Determine the (x, y) coordinate at the center of the cell enclosing the given text.  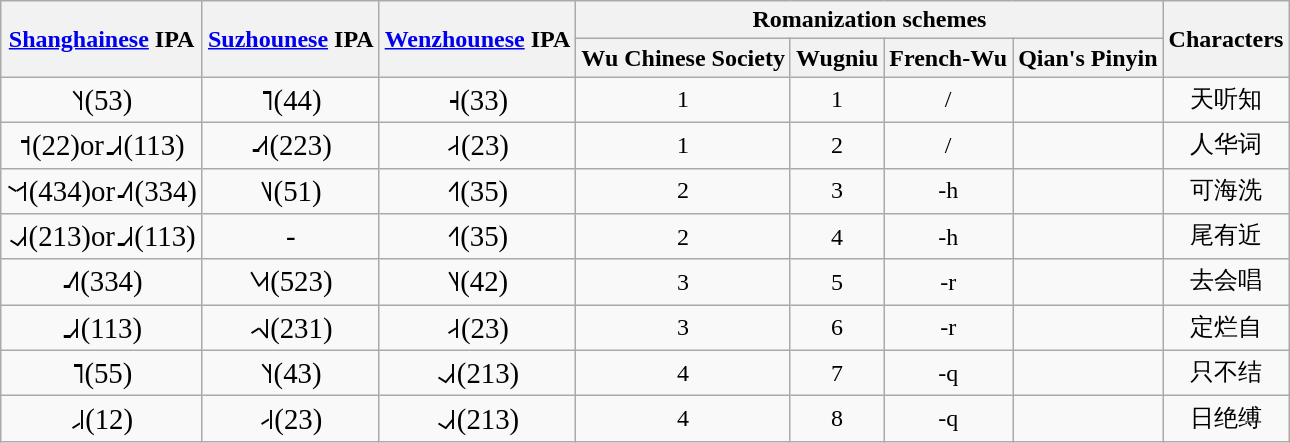
˥(44) (290, 100)
˥˧(53) (102, 100)
˩˨(12) (102, 419)
Wenzhounese IPA (478, 39)
˦(22)or˩˩˧(113) (102, 145)
可海洗 (1226, 191)
Suzhounese IPA (290, 39)
˨˨˥(334) (102, 282)
Shanghainese IPA (102, 39)
Wu Chinese Society (684, 58)
˥˨˦(523) (290, 282)
5 (836, 282)
˥˩(51) (290, 191)
6 (836, 328)
定烂自 (1226, 328)
˦˧˦(434)or˨˨˥(334) (102, 191)
˧(33) (478, 100)
˥(55) (102, 373)
˨˨˦(223) (290, 145)
French-Wu (948, 58)
尾有近 (1226, 237)
日绝缚 (1226, 419)
- (290, 237)
Romanization schemes (870, 20)
˩˩˧(113) (102, 328)
Wugniu (836, 58)
Qian's Pinyin (1088, 58)
去会唱 (1226, 282)
˥˧(43) (290, 373)
˨˩˧(213)or˩˩˧(113) (102, 237)
只不结 (1226, 373)
˥˨(42) (478, 282)
7 (836, 373)
人华词 (1226, 145)
Characters (1226, 39)
8 (836, 419)
˨˧˩(231) (290, 328)
天听知 (1226, 100)
